For the text-containing cell, return its midpoint in (x, y) coordinate format. 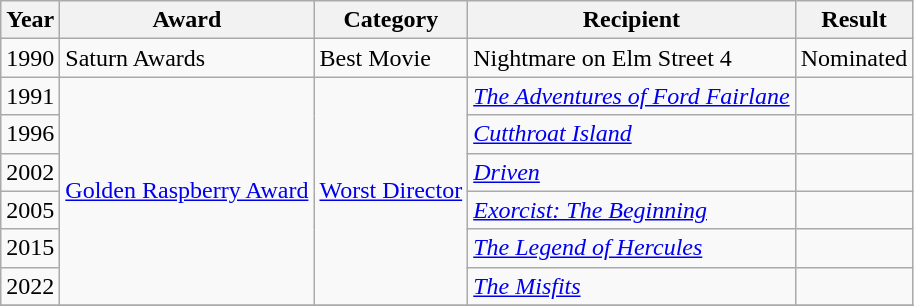
1996 (30, 134)
The Legend of Hercules (632, 248)
The Adventures of Ford Fairlane (632, 96)
1990 (30, 58)
2015 (30, 248)
Golden Raspberry Award (187, 191)
2005 (30, 210)
2002 (30, 172)
1991 (30, 96)
Exorcist: The Beginning (632, 210)
Year (30, 20)
Cutthroat Island (632, 134)
Best Movie (391, 58)
Saturn Awards (187, 58)
The Misfits (632, 286)
Nominated (854, 58)
Recipient (632, 20)
Nightmare on Elm Street 4 (632, 58)
Result (854, 20)
2022 (30, 286)
Category (391, 20)
Worst Director (391, 191)
Award (187, 20)
Driven (632, 172)
